Locate the cell with the specified text and output its (x, y) center coordinate. 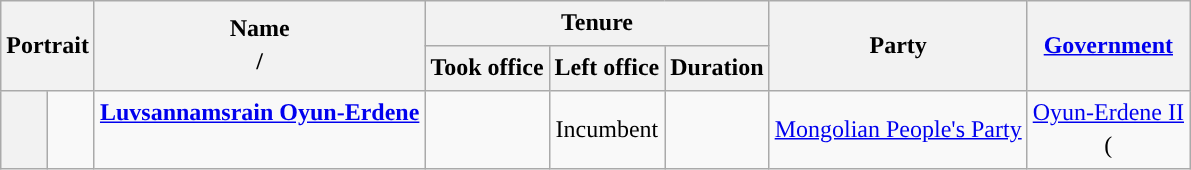
Incumbent (607, 129)
Took office (487, 68)
Party (898, 46)
Luvsannamsrain Oyun-Erdene (259, 129)
Mongolian People's Party (898, 129)
Name / (259, 46)
Government (1108, 46)
Portrait (48, 46)
Left office (607, 68)
Tenure (597, 24)
Oyun-Erdene II( (1108, 129)
Duration (717, 68)
